Search for the cell housing the specified text and yield its [x, y] center coordinate. 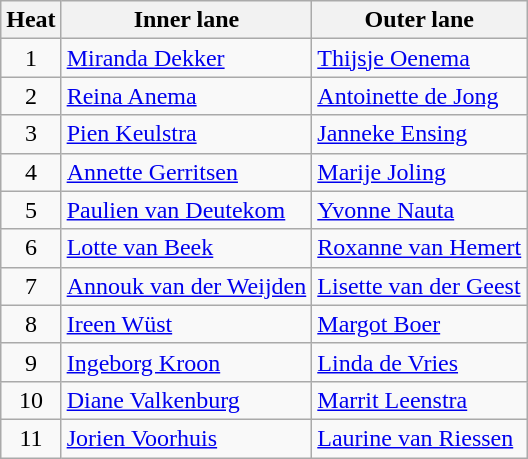
Reina Anema [186, 96]
Pien Keulstra [186, 134]
Paulien van Deutekom [186, 210]
4 [31, 172]
Annette Gerritsen [186, 172]
1 [31, 58]
Outer lane [420, 20]
Janneke Ensing [420, 134]
Heat [31, 20]
9 [31, 362]
8 [31, 324]
6 [31, 248]
Ireen Wüst [186, 324]
Marrit Leenstra [420, 400]
Diane Valkenburg [186, 400]
10 [31, 400]
Laurine van Riessen [420, 438]
Thijsje Oenema [420, 58]
3 [31, 134]
Miranda Dekker [186, 58]
Ingeborg Kroon [186, 362]
Jorien Voorhuis [186, 438]
Antoinette de Jong [420, 96]
11 [31, 438]
5 [31, 210]
Annouk van der Weijden [186, 286]
2 [31, 96]
Roxanne van Hemert [420, 248]
Yvonne Nauta [420, 210]
Inner lane [186, 20]
Margot Boer [420, 324]
Lisette van der Geest [420, 286]
Marije Joling [420, 172]
Linda de Vries [420, 362]
7 [31, 286]
Lotte van Beek [186, 248]
